Determine the [X, Y] coordinate at the center of the cell enclosing the given text.  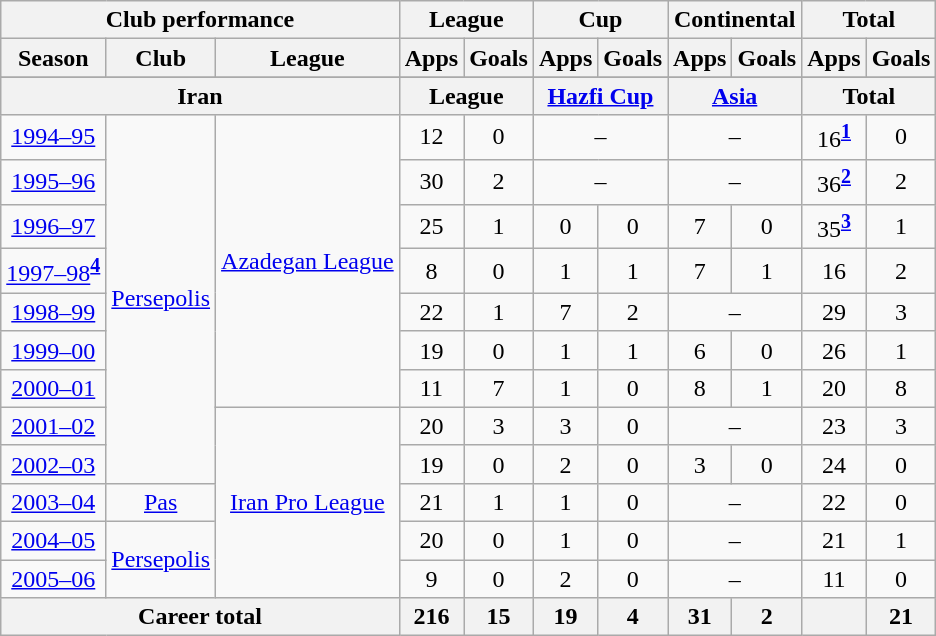
Continental [735, 20]
Season [54, 58]
26 [834, 350]
353 [834, 226]
1999–00 [54, 350]
1998–99 [54, 312]
25 [431, 226]
1994–95 [54, 138]
2000–01 [54, 388]
2001–02 [54, 426]
9 [431, 579]
2002–03 [54, 464]
4 [633, 617]
31 [700, 617]
24 [834, 464]
23 [834, 426]
Asia [735, 96]
2003–04 [54, 502]
161 [834, 138]
Iran Pro League [308, 502]
Club performance [200, 20]
Cup [600, 20]
29 [834, 312]
Iran [200, 96]
216 [431, 617]
Pas [161, 502]
12 [431, 138]
362 [834, 182]
1997–984 [54, 272]
1996–97 [54, 226]
6 [700, 350]
30 [431, 182]
1995–96 [54, 182]
2004–05 [54, 541]
Hazfi Cup [600, 96]
2005–06 [54, 579]
Azadegan League [308, 261]
Career total [200, 617]
15 [499, 617]
Club [161, 58]
16 [834, 272]
